Return the (x, y) coordinate for the center point of the cell that contains the specified text.  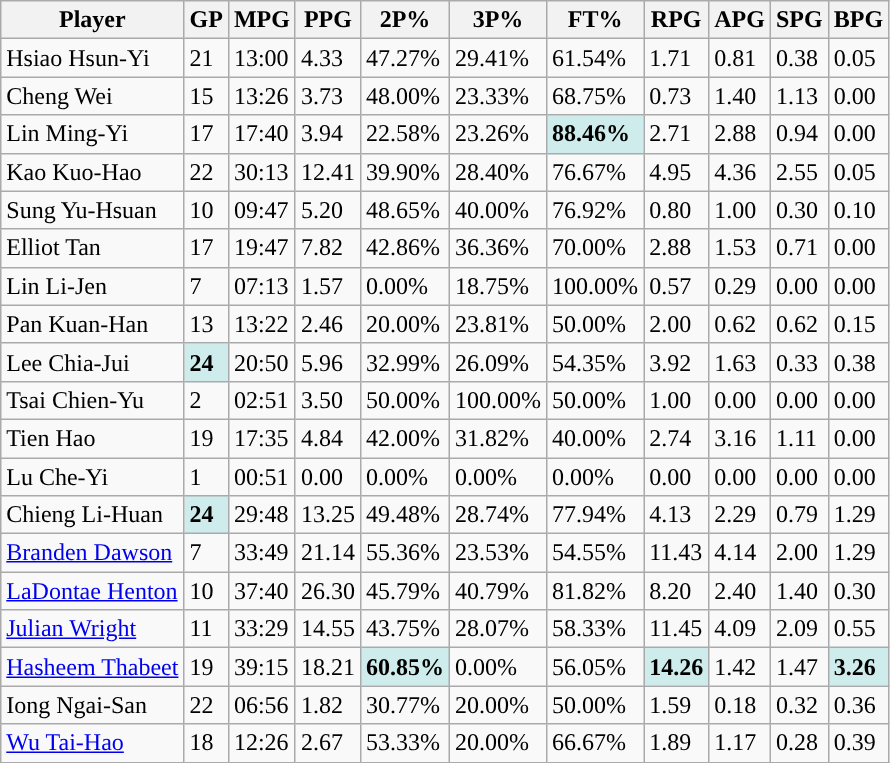
88.46% (596, 134)
1.42 (740, 667)
2.29 (740, 515)
Lin Li-Jen (92, 286)
40.79% (498, 591)
1.59 (676, 705)
26.30 (328, 591)
4.36 (740, 172)
70.00% (596, 248)
Lee Chia-Jui (92, 362)
49.48% (404, 515)
4.13 (676, 515)
23.81% (498, 324)
1.63 (740, 362)
0.80 (676, 210)
31.82% (498, 438)
Player (92, 20)
Iong Ngai-San (92, 705)
4.09 (740, 629)
33:49 (262, 553)
19:47 (262, 248)
07:13 (262, 286)
8.20 (676, 591)
2P% (404, 20)
1.13 (799, 96)
RPG (676, 20)
Tsai Chien-Yu (92, 400)
36.36% (498, 248)
PPG (328, 20)
0.29 (740, 286)
5.20 (328, 210)
13.25 (328, 515)
Cheng Wei (92, 96)
LaDontae Henton (92, 591)
4.84 (328, 438)
14.55 (328, 629)
66.67% (596, 743)
3.26 (858, 667)
0.73 (676, 96)
15 (206, 96)
1.17 (740, 743)
3.94 (328, 134)
00:51 (262, 477)
0.39 (858, 743)
18.75% (498, 286)
1.57 (328, 286)
11.45 (676, 629)
02:51 (262, 400)
0.57 (676, 286)
0.36 (858, 705)
2 (206, 400)
0.94 (799, 134)
3.50 (328, 400)
SPG (799, 20)
GP (206, 20)
21 (206, 58)
28.40% (498, 172)
Branden Dawson (92, 553)
37:40 (262, 591)
30.77% (404, 705)
Wu Tai-Hao (92, 743)
4.14 (740, 553)
1.11 (799, 438)
56.05% (596, 667)
0.32 (799, 705)
17:40 (262, 134)
13:00 (262, 58)
Lin Ming-Yi (92, 134)
23.26% (498, 134)
68.75% (596, 96)
11.43 (676, 553)
0.71 (799, 248)
0.55 (858, 629)
18.21 (328, 667)
76.92% (596, 210)
39:15 (262, 667)
3.16 (740, 438)
1.89 (676, 743)
13 (206, 324)
45.79% (404, 591)
12:26 (262, 743)
54.55% (596, 553)
2.67 (328, 743)
22.58% (404, 134)
12.41 (328, 172)
55.36% (404, 553)
26.09% (498, 362)
3.92 (676, 362)
0.10 (858, 210)
Hsiao Hsun-Yi (92, 58)
Julian Wright (92, 629)
0.81 (740, 58)
06:56 (262, 705)
APG (740, 20)
0.79 (799, 515)
2.40 (740, 591)
17:35 (262, 438)
2.55 (799, 172)
1.71 (676, 58)
Sung Yu-Hsuan (92, 210)
32.99% (404, 362)
13:22 (262, 324)
47.27% (404, 58)
29.41% (498, 58)
18 (206, 743)
Kao Kuo-Hao (92, 172)
20:50 (262, 362)
14.26 (676, 667)
30:13 (262, 172)
0.33 (799, 362)
81.82% (596, 591)
29:48 (262, 515)
1.53 (740, 248)
43.75% (404, 629)
1.82 (328, 705)
1.47 (799, 667)
48.00% (404, 96)
FT% (596, 20)
Tien Hao (92, 438)
MPG (262, 20)
28.07% (498, 629)
4.33 (328, 58)
58.33% (596, 629)
48.65% (404, 210)
39.90% (404, 172)
0.28 (799, 743)
2.46 (328, 324)
2.74 (676, 438)
77.94% (596, 515)
3.73 (328, 96)
Chieng Li-Huan (92, 515)
23.53% (498, 553)
13:26 (262, 96)
Hasheem Thabeet (92, 667)
42.86% (404, 248)
09:47 (262, 210)
1 (206, 477)
28.74% (498, 515)
42.00% (404, 438)
21.14 (328, 553)
Pan Kuan-Han (92, 324)
23.33% (498, 96)
7.82 (328, 248)
Lu Che-Yi (92, 477)
53.33% (404, 743)
60.85% (404, 667)
61.54% (596, 58)
2.71 (676, 134)
76.67% (596, 172)
4.95 (676, 172)
0.15 (858, 324)
Elliot Tan (92, 248)
33:29 (262, 629)
BPG (858, 20)
11 (206, 629)
3P% (498, 20)
5.96 (328, 362)
0.18 (740, 705)
2.09 (799, 629)
54.35% (596, 362)
